Return (x, y) of the center of cell containing provided text 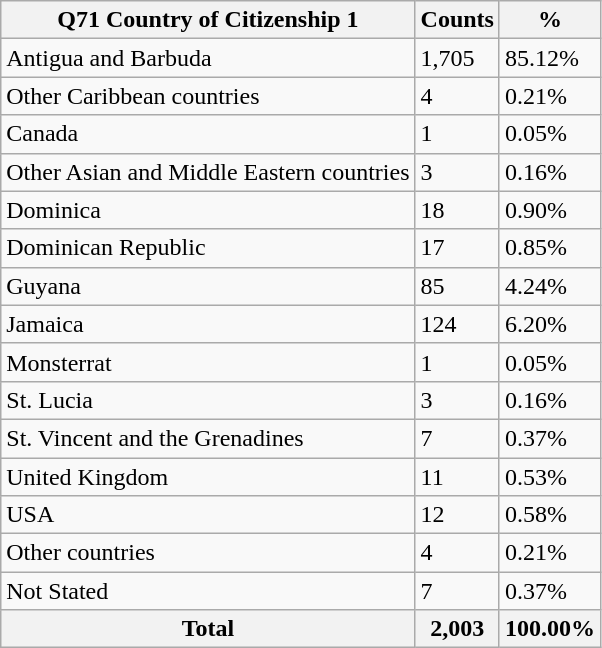
0.90% (550, 210)
85.12% (550, 58)
St. Lucia (208, 400)
1,705 (457, 58)
Dominica (208, 210)
Guyana (208, 286)
United Kingdom (208, 477)
4.24% (550, 286)
Other countries (208, 553)
Antigua and Barbuda (208, 58)
% (550, 20)
Monsterrat (208, 362)
0.85% (550, 248)
Total (208, 629)
Canada (208, 134)
17 (457, 248)
124 (457, 324)
Jamaica (208, 324)
Other Caribbean countries (208, 96)
USA (208, 515)
18 (457, 210)
85 (457, 286)
Q71 Country of Citizenship 1 (208, 20)
Other Asian and Middle Eastern countries (208, 172)
0.58% (550, 515)
Dominican Republic (208, 248)
2,003 (457, 629)
100.00% (550, 629)
6.20% (550, 324)
11 (457, 477)
12 (457, 515)
Not Stated (208, 591)
Counts (457, 20)
0.53% (550, 477)
St. Vincent and the Grenadines (208, 438)
